Return [x, y] of the center of cell containing provided text 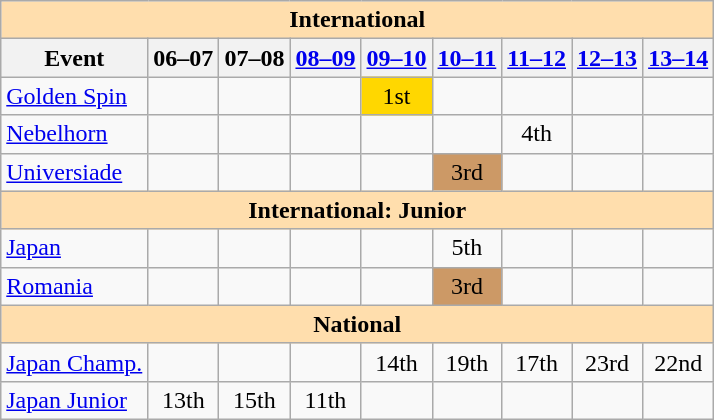
4th [537, 134]
Event [74, 58]
10–11 [467, 58]
5th [467, 248]
19th [467, 362]
23rd [608, 362]
17th [537, 362]
International: Junior [358, 210]
National [358, 324]
11th [326, 400]
12–13 [608, 58]
Universiade [74, 172]
08–09 [326, 58]
Romania [74, 286]
Japan Champ. [74, 362]
07–08 [254, 58]
22nd [678, 362]
Golden Spin [74, 96]
11–12 [537, 58]
13th [184, 400]
13–14 [678, 58]
06–07 [184, 58]
Nebelhorn [74, 134]
15th [254, 400]
14th [396, 362]
Japan Junior [74, 400]
Japan [74, 248]
09–10 [396, 58]
1st [396, 96]
International [358, 20]
